Locate the cell with the specified text and output its (X, Y) center coordinate. 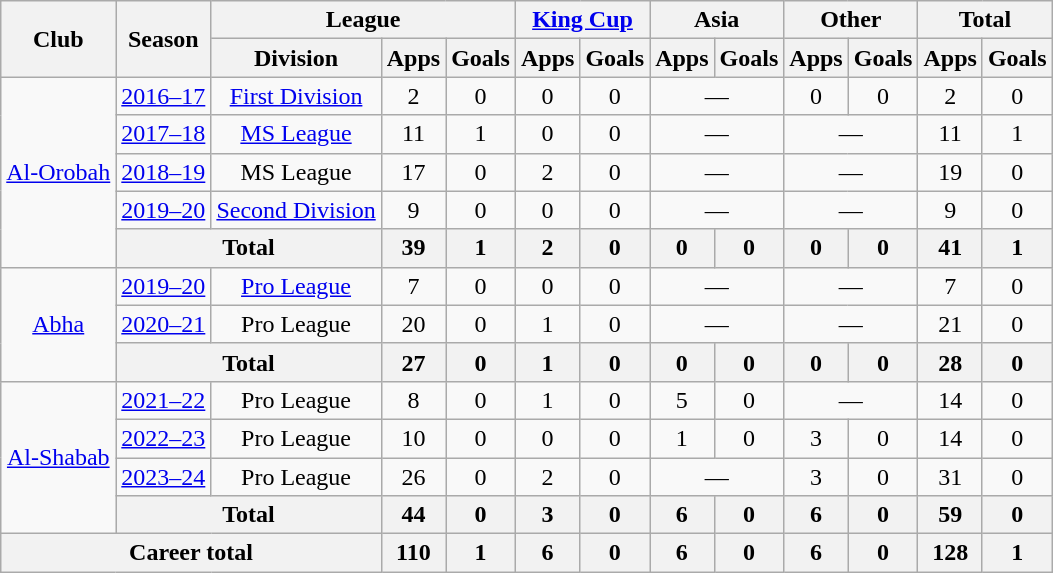
Second Division (296, 210)
27 (413, 362)
10 (413, 438)
2018–19 (164, 172)
2020–21 (164, 324)
2023–24 (164, 477)
King Cup (582, 20)
8 (413, 400)
Abha (58, 324)
League (364, 20)
44 (413, 515)
Asia (717, 20)
Other (851, 20)
39 (413, 248)
Career total (191, 553)
19 (950, 172)
5 (682, 400)
2021–22 (164, 400)
41 (950, 248)
Club (58, 39)
21 (950, 324)
31 (950, 477)
Al-Shabab (58, 457)
17 (413, 172)
59 (950, 515)
2017–18 (164, 134)
Season (164, 39)
128 (950, 553)
110 (413, 553)
26 (413, 477)
20 (413, 324)
2016–17 (164, 96)
Al-Orobah (58, 172)
2022–23 (164, 438)
First Division (296, 96)
28 (950, 362)
Division (296, 58)
